Extract the [x, y] coordinate from the center of the cell holding the provided text.  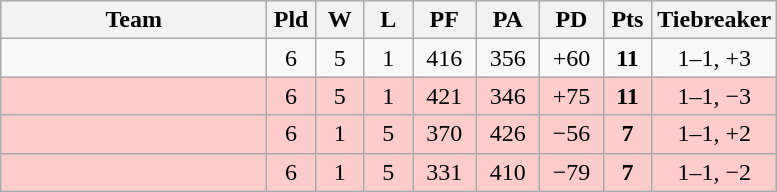
1–1, −3 [714, 96]
−56 [572, 134]
416 [444, 58]
L [388, 20]
Pld [292, 20]
346 [508, 96]
356 [508, 58]
Pts [628, 20]
PA [508, 20]
370 [444, 134]
+75 [572, 96]
1–1, −2 [714, 172]
426 [508, 134]
410 [508, 172]
421 [444, 96]
331 [444, 172]
1–1, +2 [714, 134]
Tiebreaker [714, 20]
−79 [572, 172]
1–1, +3 [714, 58]
W [340, 20]
Team [134, 20]
PD [572, 20]
+60 [572, 58]
PF [444, 20]
